Extract the [x, y] coordinate from the center of the cell holding the provided text.  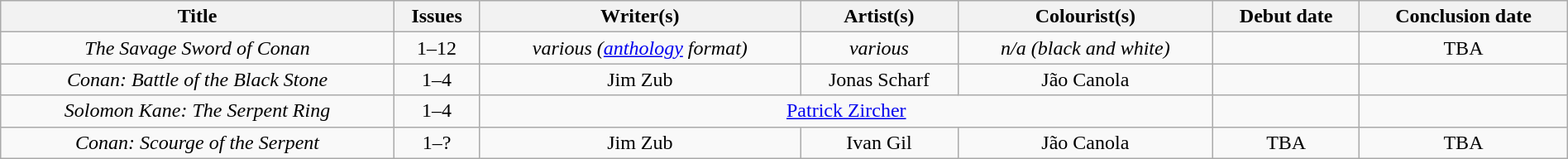
Title [198, 17]
Artist(s) [879, 17]
Colourist(s) [1085, 17]
Conan: Scourge of the Serpent [198, 142]
Debut date [1287, 17]
Solomon Kane: The Serpent Ring [198, 111]
Conan: Battle of the Black Stone [198, 79]
Writer(s) [640, 17]
The Savage Sword of Conan [198, 48]
1–12 [437, 48]
n/a (black and white) [1085, 48]
various (anthology format) [640, 48]
various [879, 48]
Ivan Gil [879, 142]
1–? [437, 142]
Jonas Scharf [879, 79]
Patrick Zircher [847, 111]
Conclusion date [1464, 17]
Issues [437, 17]
